Extract the (X, Y) coordinate from the center of the cell holding the provided text.  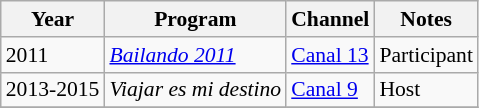
Bailando 2011 (195, 55)
Participant (426, 55)
Host (426, 90)
2011 (53, 55)
Viajar es mi destino (195, 90)
Channel (330, 19)
Notes (426, 19)
Program (195, 19)
Year (53, 19)
2013-2015 (53, 90)
Canal 13 (330, 55)
Canal 9 (330, 90)
